Extract the [x, y] coordinate from the center of the cell holding the provided text.  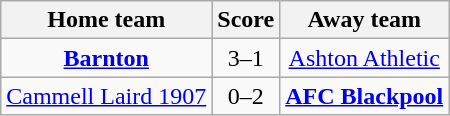
AFC Blackpool [364, 96]
0–2 [246, 96]
Barnton [106, 58]
Ashton Athletic [364, 58]
Cammell Laird 1907 [106, 96]
Score [246, 20]
Home team [106, 20]
Away team [364, 20]
3–1 [246, 58]
